Return the [X, Y] coordinate for the center point of the cell that contains the specified text.  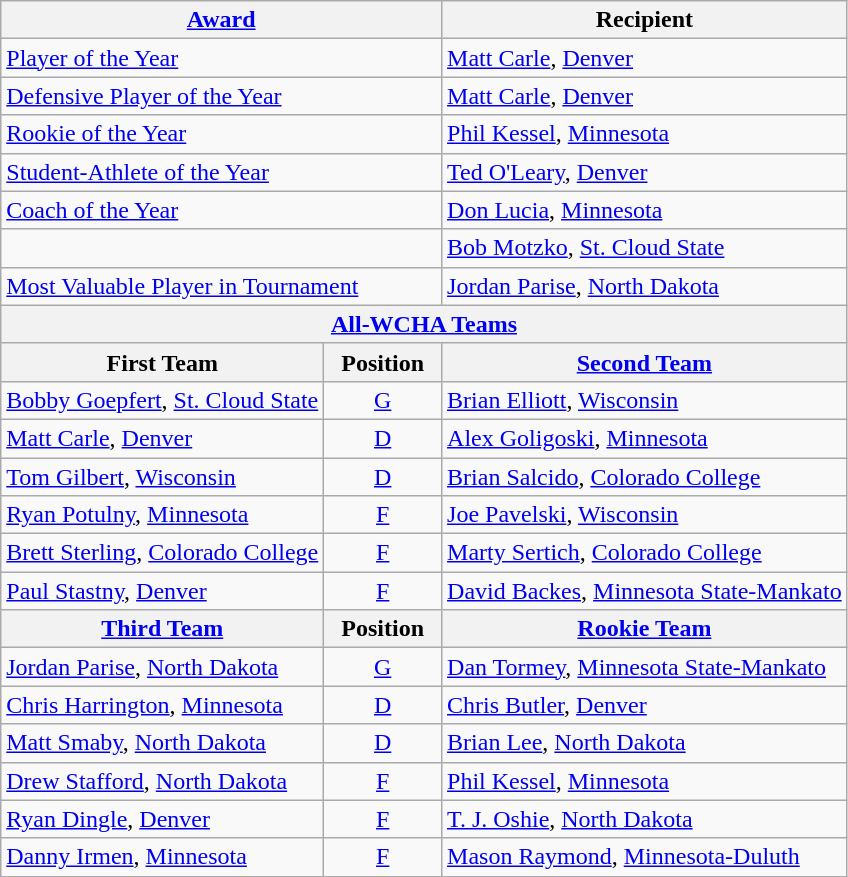
Second Team [645, 362]
Most Valuable Player in Tournament [222, 286]
First Team [162, 362]
Ryan Dingle, Denver [162, 819]
Brian Salcido, Colorado College [645, 477]
Student-Athlete of the Year [222, 172]
Brett Sterling, Colorado College [162, 553]
Matt Smaby, North Dakota [162, 743]
Drew Stafford, North Dakota [162, 781]
Joe Pavelski, Wisconsin [645, 515]
T. J. Oshie, North Dakota [645, 819]
Ryan Potulny, Minnesota [162, 515]
Award [222, 20]
Chris Harrington, Minnesota [162, 705]
Dan Tormey, Minnesota State-Mankato [645, 667]
Brian Elliott, Wisconsin [645, 400]
All-WCHA Teams [424, 324]
Rookie of the Year [222, 134]
Paul Stastny, Denver [162, 591]
Alex Goligoski, Minnesota [645, 438]
Bob Motzko, St. Cloud State [645, 248]
Danny Irmen, Minnesota [162, 857]
Chris Butler, Denver [645, 705]
Recipient [645, 20]
Coach of the Year [222, 210]
Brian Lee, North Dakota [645, 743]
Tom Gilbert, Wisconsin [162, 477]
Don Lucia, Minnesota [645, 210]
Third Team [162, 629]
Ted O'Leary, Denver [645, 172]
Marty Sertich, Colorado College [645, 553]
Rookie Team [645, 629]
Player of the Year [222, 58]
Bobby Goepfert, St. Cloud State [162, 400]
David Backes, Minnesota State-Mankato [645, 591]
Mason Raymond, Minnesota-Duluth [645, 857]
Defensive Player of the Year [222, 96]
